Identify which cell holds the provided text, then report its [X, Y] central coordinate. 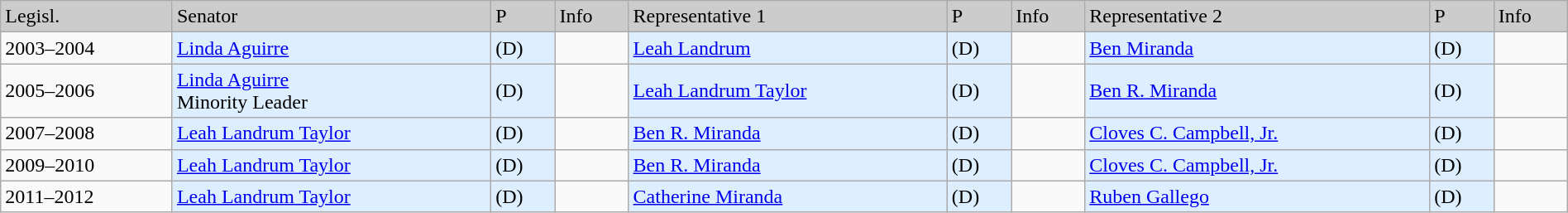
Leah Landrum [787, 48]
Linda Aguirre Minority Leader [331, 91]
Catherine Miranda [787, 196]
2005–2006 [87, 91]
Ben Miranda [1257, 48]
2011–2012 [87, 196]
Representative 2 [1257, 17]
Linda Aguirre [331, 48]
Representative 1 [787, 17]
2007–2008 [87, 133]
Ruben Gallego [1257, 196]
2009–2010 [87, 165]
Senator [331, 17]
2003–2004 [87, 48]
Legisl. [87, 17]
